Determine the (x, y) coordinate at the center of the cell enclosing the given text.  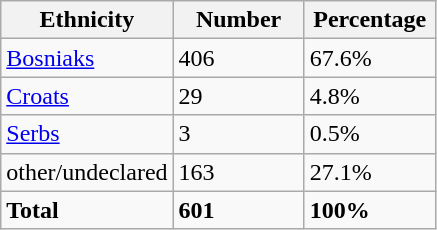
Total (87, 210)
67.6% (370, 58)
Croats (87, 96)
4.8% (370, 96)
27.1% (370, 172)
Serbs (87, 134)
Ethnicity (87, 20)
Number (238, 20)
406 (238, 58)
other/undeclared (87, 172)
3 (238, 134)
601 (238, 210)
163 (238, 172)
29 (238, 96)
0.5% (370, 134)
Percentage (370, 20)
Bosniaks (87, 58)
100% (370, 210)
